Find where the given text appears and provide that cell's center as (x, y) coordinate. 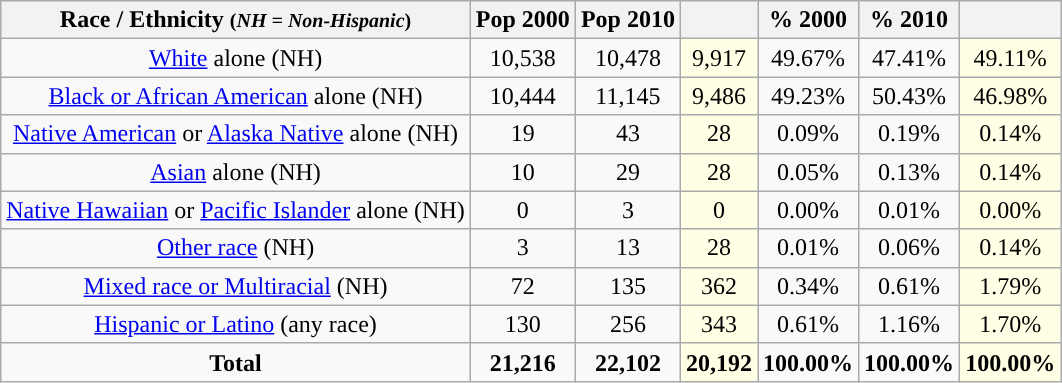
0.13% (910, 172)
0.34% (808, 286)
1.16% (910, 324)
130 (522, 324)
49.23% (808, 96)
Asian alone (NH) (236, 172)
% 2000 (808, 20)
49.67% (808, 58)
22,102 (628, 362)
362 (718, 286)
10,444 (522, 96)
Hispanic or Latino (any race) (236, 324)
20,192 (718, 362)
Pop 2010 (628, 20)
29 (628, 172)
19 (522, 134)
1.70% (1010, 324)
49.11% (1010, 58)
256 (628, 324)
0.05% (808, 172)
47.41% (910, 58)
135 (628, 286)
Mixed race or Multiracial (NH) (236, 286)
0.09% (808, 134)
343 (718, 324)
72 (522, 286)
Black or African American alone (NH) (236, 96)
9,486 (718, 96)
50.43% (910, 96)
Pop 2000 (522, 20)
11,145 (628, 96)
10,478 (628, 58)
Race / Ethnicity (NH = Non-Hispanic) (236, 20)
Native American or Alaska Native alone (NH) (236, 134)
21,216 (522, 362)
Native Hawaiian or Pacific Islander alone (NH) (236, 210)
13 (628, 248)
43 (628, 134)
Other race (NH) (236, 248)
0.06% (910, 248)
10,538 (522, 58)
1.79% (1010, 286)
0.19% (910, 134)
White alone (NH) (236, 58)
% 2010 (910, 20)
Total (236, 362)
46.98% (1010, 96)
10 (522, 172)
9,917 (718, 58)
